Find where the given text appears and provide that cell's center as [x, y] coordinate. 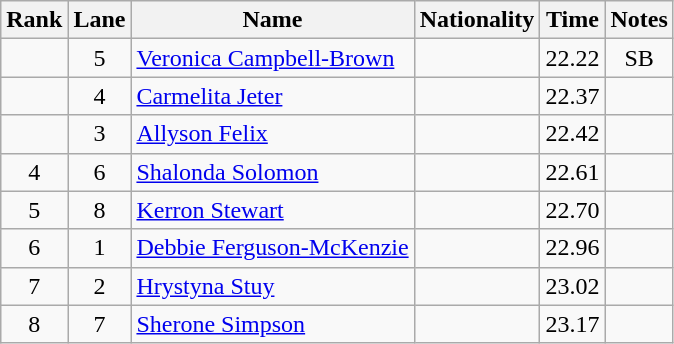
22.37 [572, 96]
3 [100, 134]
Kerron Stewart [272, 210]
Hrystyna Stuy [272, 286]
Lane [100, 20]
Debbie Ferguson-McKenzie [272, 248]
22.70 [572, 210]
22.61 [572, 172]
1 [100, 248]
Notes [639, 20]
22.96 [572, 248]
Veronica Campbell-Brown [272, 58]
23.02 [572, 286]
Carmelita Jeter [272, 96]
Shalonda Solomon [272, 172]
Rank [34, 20]
Sherone Simpson [272, 324]
2 [100, 286]
SB [639, 58]
Allyson Felix [272, 134]
23.17 [572, 324]
Nationality [477, 20]
22.22 [572, 58]
Time [572, 20]
22.42 [572, 134]
Name [272, 20]
